Provide the (X, Y) coordinate of the cell's center where the given text is located.  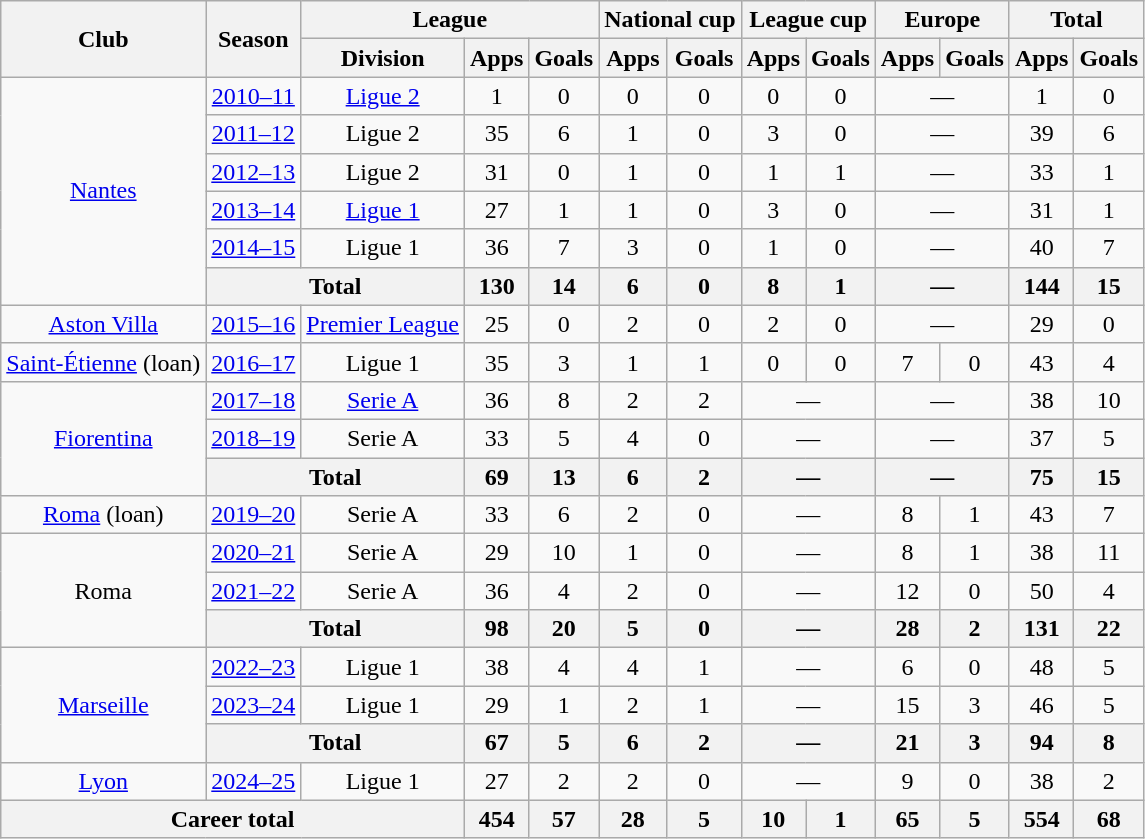
Season (254, 39)
37 (1041, 438)
Division (383, 58)
46 (1041, 705)
75 (1041, 477)
65 (907, 819)
67 (496, 743)
Roma (104, 591)
2024–25 (254, 781)
2017–18 (254, 400)
20 (564, 629)
13 (564, 477)
11 (1109, 553)
57 (564, 819)
130 (496, 286)
2010–11 (254, 96)
40 (1041, 248)
Club (104, 39)
144 (1041, 286)
2023–24 (254, 705)
Saint-Étienne (loan) (104, 362)
2019–20 (254, 515)
69 (496, 477)
68 (1109, 819)
2021–22 (254, 591)
21 (907, 743)
131 (1041, 629)
League (450, 20)
2012–13 (254, 172)
25 (496, 324)
2018–19 (254, 438)
22 (1109, 629)
Premier League (383, 324)
2016–17 (254, 362)
39 (1041, 134)
14 (564, 286)
2015–16 (254, 324)
Aston Villa (104, 324)
554 (1041, 819)
Fiorentina (104, 438)
94 (1041, 743)
2020–21 (254, 553)
2011–12 (254, 134)
48 (1041, 667)
9 (907, 781)
2014–15 (254, 248)
50 (1041, 591)
Marseille (104, 705)
Career total (233, 819)
454 (496, 819)
2013–14 (254, 210)
Roma (loan) (104, 515)
National cup (670, 20)
Europe (942, 20)
98 (496, 629)
Lyon (104, 781)
Nantes (104, 191)
2022–23 (254, 667)
12 (907, 591)
League cup (808, 20)
